Pinpoint the cell where the given text exists, returning its [x, y] midpoint coordinate. 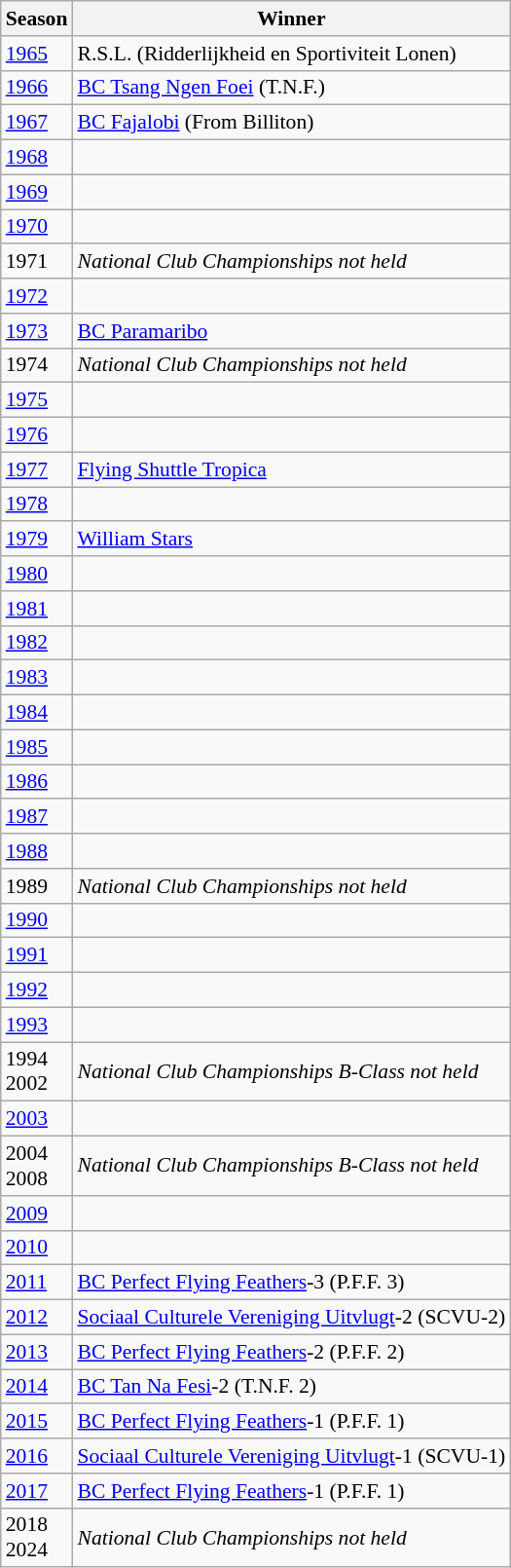
1986 [37, 782]
20042008 [37, 1167]
1990 [37, 920]
R.S.L. (Ridderlijkheid en Sportiviteit Lonen) [291, 54]
2013 [37, 1352]
1977 [37, 469]
1969 [37, 192]
2011 [37, 1283]
Winner [291, 19]
BC Fajalobi (From Billiton) [291, 123]
1968 [37, 158]
1981 [37, 609]
1976 [37, 435]
1983 [37, 678]
2016 [37, 1456]
BC Perfect Flying Feathers-3 (P.F.F. 3) [291, 1283]
William Stars [291, 540]
20182024 [37, 1537]
1971 [37, 262]
Flying Shuttle Tropica [291, 469]
2010 [37, 1248]
1966 [37, 88]
2015 [37, 1422]
1972 [37, 296]
1979 [37, 540]
1965 [37, 54]
2009 [37, 1213]
BC Tsang Ngen Foei (T.N.F.) [291, 88]
1987 [37, 817]
1980 [37, 574]
1970 [37, 227]
BC Perfect Flying Feathers-2 (P.F.F. 2) [291, 1352]
Sociaal Culturele Vereniging Uitvlugt-1 (SCVU-1) [291, 1456]
1984 [37, 713]
1967 [37, 123]
1993 [37, 1025]
2012 [37, 1318]
1978 [37, 504]
2003 [37, 1119]
1974 [37, 365]
2014 [37, 1387]
2017 [37, 1491]
1985 [37, 747]
1992 [37, 990]
1988 [37, 851]
1975 [37, 400]
BC Tan Na Fesi-2 (T.N.F. 2) [291, 1387]
1991 [37, 955]
1989 [37, 886]
Sociaal Culturele Vereniging Uitvlugt-2 (SCVU-2) [291, 1318]
1973 [37, 331]
Season [37, 19]
19942002 [37, 1071]
1982 [37, 643]
BC Paramaribo [291, 331]
